Detect which cell encompasses the target text, then output its [x, y] center coordinate. 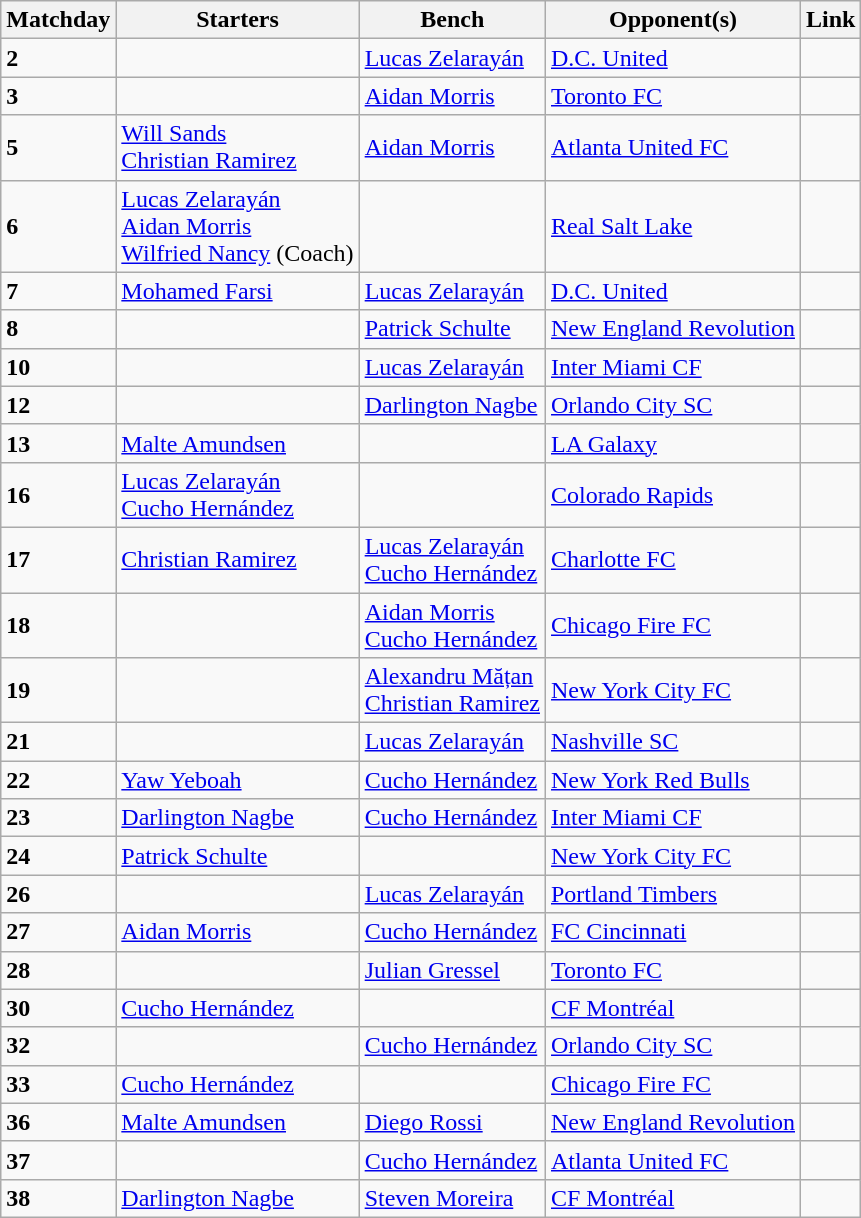
8 [58, 329]
6 [58, 226]
18 [58, 624]
38 [58, 1198]
Starters [238, 20]
13 [58, 443]
New York Red Bulls [672, 780]
Link [831, 20]
Aidan Morris Cucho Hernández [452, 624]
32 [58, 1046]
Bench [452, 20]
Mohamed Farsi [238, 291]
36 [58, 1122]
Real Salt Lake [672, 226]
26 [58, 894]
27 [58, 932]
Steven Moreira [452, 1198]
19 [58, 690]
24 [58, 856]
12 [58, 405]
22 [58, 780]
30 [58, 1008]
Will Sands Christian Ramirez [238, 148]
FC Cincinnati [672, 932]
16 [58, 494]
3 [58, 96]
Julian Gressel [452, 970]
33 [58, 1084]
Lucas Zelarayán Aidan Morris Wilfried Nancy (Coach) [238, 226]
Matchday [58, 20]
17 [58, 560]
Charlotte FC [672, 560]
2 [58, 58]
Portland Timbers [672, 894]
23 [58, 818]
Yaw Yeboah [238, 780]
28 [58, 970]
21 [58, 742]
10 [58, 367]
37 [58, 1160]
LA Galaxy [672, 443]
Christian Ramirez [238, 560]
Nashville SC [672, 742]
Diego Rossi [452, 1122]
Colorado Rapids [672, 494]
7 [58, 291]
Opponent(s) [672, 20]
Alexandru Mățan Christian Ramirez [452, 690]
5 [58, 148]
